For the text-containing cell, return its midpoint in [X, Y] coordinate format. 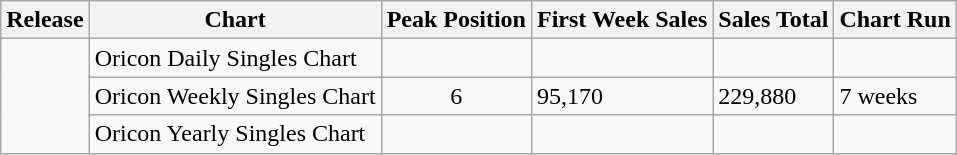
7 weeks [895, 96]
229,880 [774, 96]
Sales Total [774, 20]
Chart [235, 20]
Release [45, 20]
Peak Position [456, 20]
Oricon Daily Singles Chart [235, 58]
95,170 [622, 96]
Oricon Weekly Singles Chart [235, 96]
Chart Run [895, 20]
Oricon Yearly Singles Chart [235, 134]
6 [456, 96]
First Week Sales [622, 20]
